Output the [X, Y] coordinate of the center of the cell containing the given text.  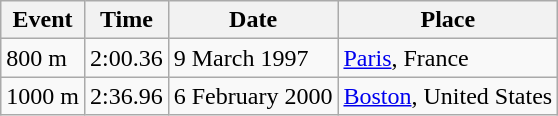
2:36.96 [126, 96]
1000 m [43, 96]
800 m [43, 58]
6 February 2000 [253, 96]
9 March 1997 [253, 58]
Paris, France [448, 58]
Time [126, 20]
Event [43, 20]
Date [253, 20]
2:00.36 [126, 58]
Boston, United States [448, 96]
Place [448, 20]
